Pinpoint the cell where the given text exists, returning its [x, y] midpoint coordinate. 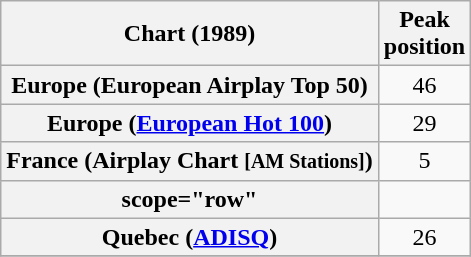
scope="row" [190, 199]
France (Airplay Chart [AM Stations]) [190, 161]
29 [424, 123]
5 [424, 161]
26 [424, 237]
Europe (European Airplay Top 50) [190, 85]
Peakposition [424, 34]
Europe (European Hot 100) [190, 123]
Chart (1989) [190, 34]
46 [424, 85]
Quebec (ADISQ) [190, 237]
